From the cell containing the given text, extract its center point as [x, y] coordinate. 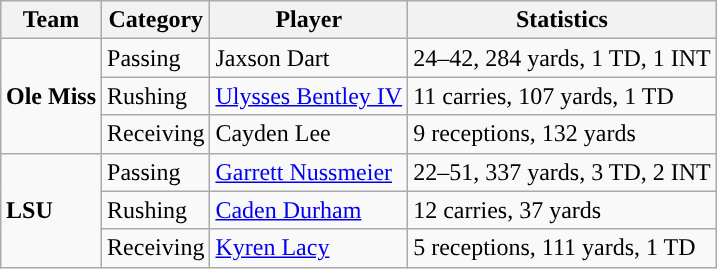
Ole Miss [50, 96]
12 carries, 37 yards [562, 210]
5 receptions, 111 yards, 1 TD [562, 248]
Cayden Lee [309, 134]
Kyren Lacy [309, 248]
11 carries, 107 yards, 1 TD [562, 96]
9 receptions, 132 yards [562, 134]
Statistics [562, 20]
Category [156, 20]
24–42, 284 yards, 1 TD, 1 INT [562, 58]
Garrett Nussmeier [309, 172]
Team [50, 20]
Jaxson Dart [309, 58]
Caden Durham [309, 210]
Ulysses Bentley IV [309, 96]
Player [309, 20]
LSU [50, 210]
22–51, 337 yards, 3 TD, 2 INT [562, 172]
